Pinpoint the cell where the given text exists, returning its (X, Y) midpoint coordinate. 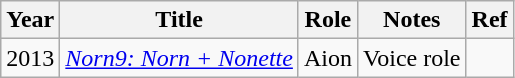
Year (30, 20)
Voice role (412, 58)
Notes (412, 20)
Title (180, 20)
Norn9: Norn + Nonette (180, 58)
Ref (490, 20)
2013 (30, 58)
Aion (328, 58)
Role (328, 20)
